Scan for the cell matching the given text and deliver its (x, y) coordinate at center. 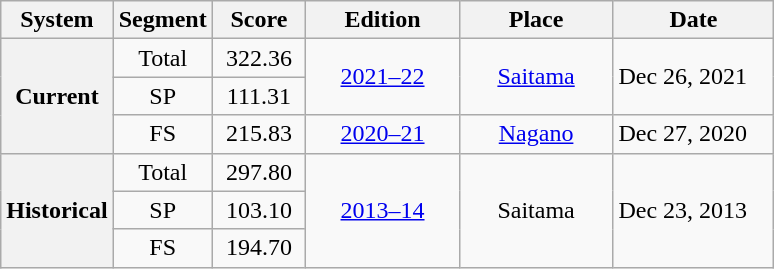
Score (259, 20)
Dec 23, 2013 (694, 210)
2021–22 (383, 77)
Current (57, 96)
2020–21 (383, 134)
215.83 (259, 134)
Edition (383, 20)
194.70 (259, 248)
Date (694, 20)
Place (536, 20)
Dec 26, 2021 (694, 77)
2013–14 (383, 210)
297.80 (259, 172)
Nagano (536, 134)
322.36 (259, 58)
System (57, 20)
Historical (57, 210)
111.31 (259, 96)
103.10 (259, 210)
Dec 27, 2020 (694, 134)
Segment (162, 20)
